Find where the given text appears and provide that cell's center as (X, Y) coordinate. 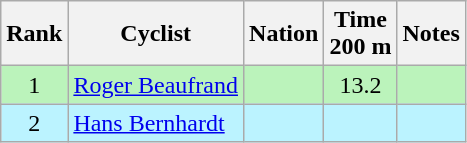
Cyclist (156, 34)
Time200 m (360, 34)
Nation (284, 34)
13.2 (360, 85)
1 (34, 85)
2 (34, 123)
Hans Bernhardt (156, 123)
Rank (34, 34)
Notes (431, 34)
Roger Beaufrand (156, 85)
